Scan for the cell matching the given text and deliver its (X, Y) coordinate at center. 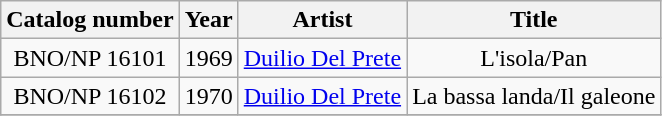
Title (534, 20)
1970 (208, 96)
Catalog number (90, 20)
Year (208, 20)
La bassa landa/Il galeone (534, 96)
BNO/NP 16102 (90, 96)
L'isola/Pan (534, 58)
1969 (208, 58)
BNO/NP 16101 (90, 58)
Artist (322, 20)
